Detect which cell encompasses the target text, then output its (x, y) center coordinate. 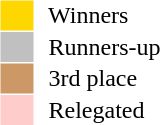
Runners-up (98, 47)
Winners (98, 15)
3rd place (98, 79)
Relegated (98, 110)
